Capture the cell that displays the provided text and extract its (x, y) central coordinate. 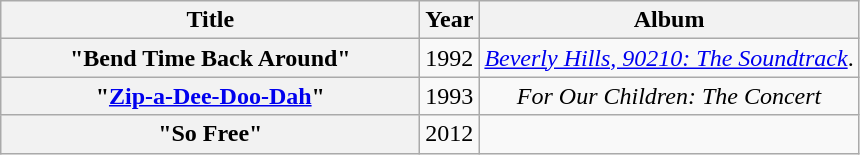
"So Free" (210, 134)
Album (669, 20)
1992 (450, 58)
Beverly Hills, 90210: The Soundtrack. (669, 58)
For Our Children: The Concert (669, 96)
"Bend Time Back Around" (210, 58)
"Zip-a-Dee-Doo-Dah" (210, 96)
Title (210, 20)
Year (450, 20)
1993 (450, 96)
2012 (450, 134)
